Return the (X, Y) coordinate for the center point of the cell that contains the specified text.  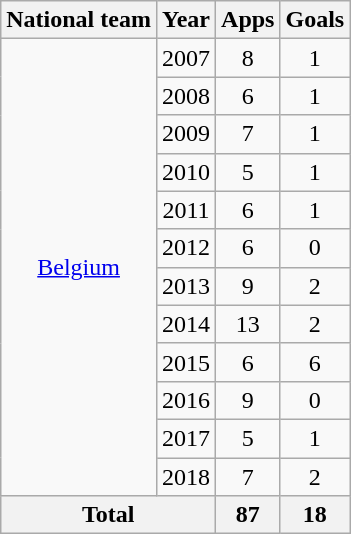
Belgium (79, 268)
2017 (186, 438)
87 (248, 515)
Apps (248, 20)
2012 (186, 248)
2013 (186, 286)
2010 (186, 172)
13 (248, 324)
Year (186, 20)
2018 (186, 477)
2016 (186, 400)
2008 (186, 96)
2007 (186, 58)
National team (79, 20)
18 (315, 515)
2015 (186, 362)
2009 (186, 134)
8 (248, 58)
2014 (186, 324)
Total (108, 515)
2011 (186, 210)
Goals (315, 20)
